Detect which cell encompasses the target text, then output its (X, Y) center coordinate. 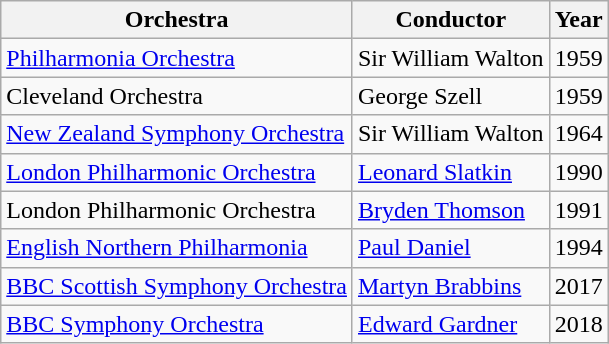
Edward Gardner (450, 324)
Orchestra (177, 20)
Leonard Slatkin (450, 172)
2017 (578, 286)
George Szell (450, 96)
Conductor (450, 20)
English Northern Philharmonia (177, 248)
Philharmonia Orchestra (177, 58)
1990 (578, 172)
Bryden Thomson (450, 210)
Cleveland Orchestra (177, 96)
2018 (578, 324)
1991 (578, 210)
New Zealand Symphony Orchestra (177, 134)
BBC Symphony Orchestra (177, 324)
BBC Scottish Symphony Orchestra (177, 286)
1964 (578, 134)
Martyn Brabbins (450, 286)
Year (578, 20)
1994 (578, 248)
Paul Daniel (450, 248)
